Scan for the cell matching the given text and deliver its [x, y] coordinate at center. 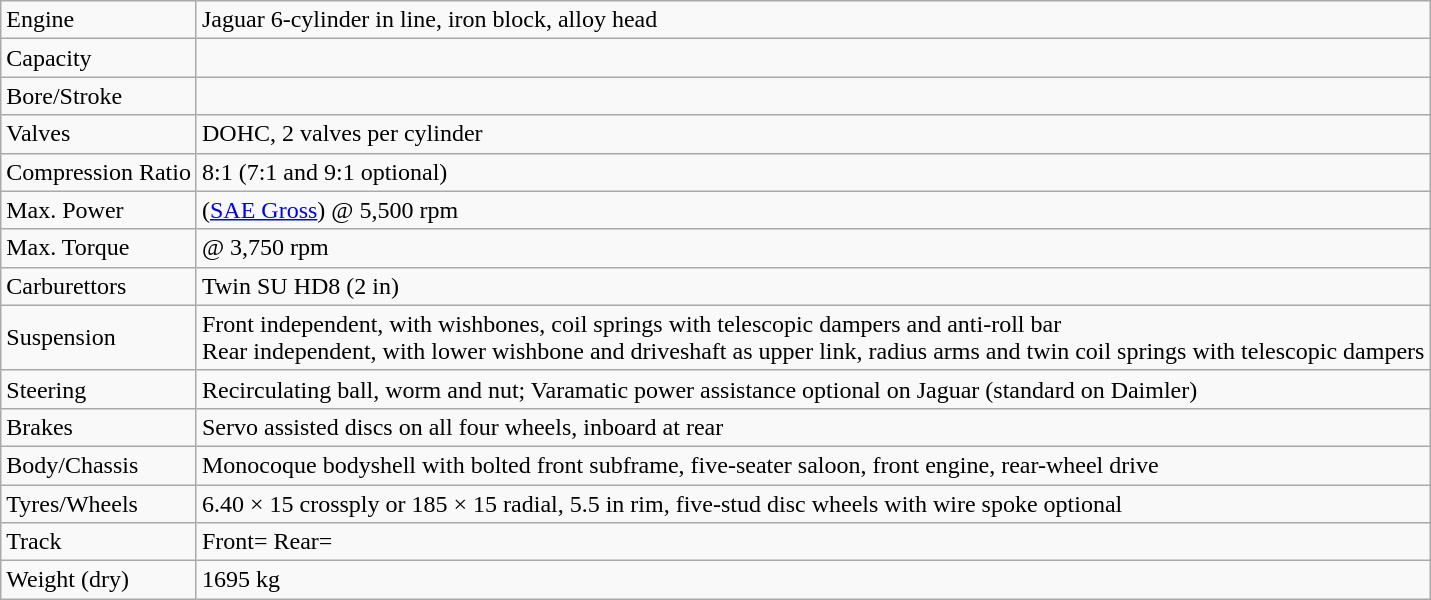
Track [99, 542]
DOHC, 2 valves per cylinder [812, 134]
6.40 × 15 crossply or 185 × 15 radial, 5.5 in rim, five-stud disc wheels with wire spoke optional [812, 503]
Twin SU HD8 (2 in) [812, 286]
Front= Rear= [812, 542]
8:1 (7:1 and 9:1 optional) [812, 172]
Servo assisted discs on all four wheels, inboard at rear [812, 427]
Engine [99, 20]
(SAE Gross) @ 5,500 rpm [812, 210]
Valves [99, 134]
Tyres/Wheels [99, 503]
Carburettors [99, 286]
Weight (dry) [99, 580]
Monocoque bodyshell with bolted front subframe, five-seater saloon, front engine, rear-wheel drive [812, 465]
@ 3,750 rpm [812, 248]
Recirculating ball, worm and nut; Varamatic power assistance optional on Jaguar (standard on Daimler) [812, 389]
Steering [99, 389]
Bore/Stroke [99, 96]
Max. Torque [99, 248]
Compression Ratio [99, 172]
Brakes [99, 427]
Jaguar 6-cylinder in line, iron block, alloy head [812, 20]
Capacity [99, 58]
Max. Power [99, 210]
Suspension [99, 338]
1695 kg [812, 580]
Body/Chassis [99, 465]
